Locate the cell with the specified text and output its [x, y] center coordinate. 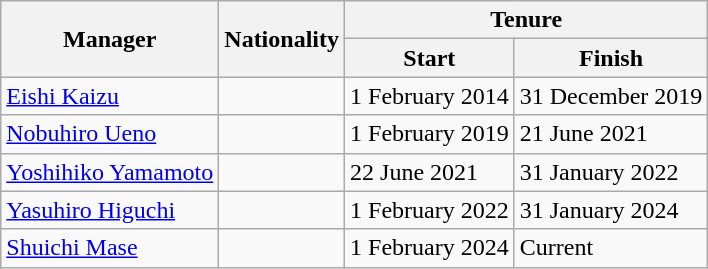
Start [430, 58]
1 February 2024 [430, 248]
Current [611, 248]
Nationality [282, 39]
1 February 2019 [430, 134]
31 January 2024 [611, 210]
31 December 2019 [611, 96]
Tenure [526, 20]
1 February 2014 [430, 96]
Eishi Kaizu [110, 96]
22 June 2021 [430, 172]
Nobuhiro Ueno [110, 134]
Yasuhiro Higuchi [110, 210]
21 June 2021 [611, 134]
1 February 2022 [430, 210]
Shuichi Mase [110, 248]
Yoshihiko Yamamoto [110, 172]
Finish [611, 58]
Manager [110, 39]
31 January 2022 [611, 172]
